Capture the cell that displays the provided text and extract its [X, Y] central coordinate. 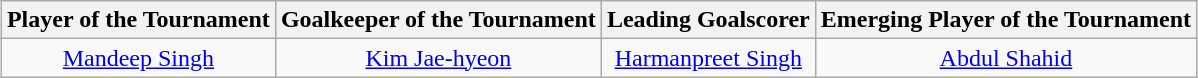
Leading Goalscorer [708, 20]
Player of the Tournament [138, 20]
Harmanpreet Singh [708, 58]
Goalkeeper of the Tournament [438, 20]
Kim Jae-hyeon [438, 58]
Abdul Shahid [1006, 58]
Emerging Player of the Tournament [1006, 20]
Mandeep Singh [138, 58]
